Extract the [X, Y] coordinate from the center of the cell holding the provided text.  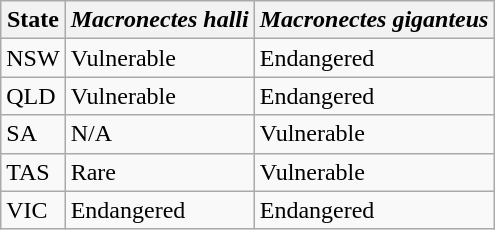
VIC [33, 210]
Rare [160, 172]
State [33, 20]
Macronectes halli [160, 20]
NSW [33, 58]
TAS [33, 172]
QLD [33, 96]
N/A [160, 134]
SA [33, 134]
Macronectes giganteus [374, 20]
